Find where the given text appears and provide that cell's center as (X, Y) coordinate. 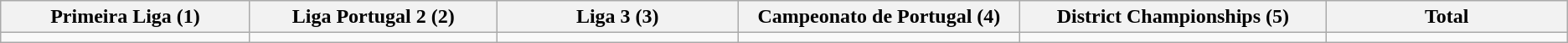
Liga Portugal 2 (2) (374, 17)
Total (1447, 17)
District Championships (5) (1173, 17)
Primeira Liga (1) (126, 17)
Campeonato de Portugal (4) (879, 17)
Liga 3 (3) (617, 17)
